For the text-containing cell, return its midpoint in (x, y) coordinate format. 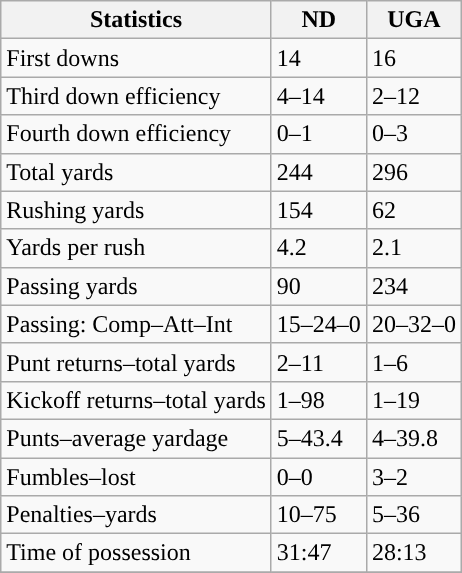
154 (318, 210)
2–12 (414, 96)
Kickoff returns–total yards (136, 400)
ND (318, 20)
5–43.4 (318, 438)
Yards per rush (136, 248)
Statistics (136, 20)
1–98 (318, 400)
28:13 (414, 553)
31:47 (318, 553)
Fumbles–lost (136, 477)
First downs (136, 58)
5–36 (414, 515)
4–14 (318, 96)
Punts–average yardage (136, 438)
Third down efficiency (136, 96)
Punt returns–total yards (136, 362)
244 (318, 172)
4.2 (318, 248)
0–1 (318, 134)
0–3 (414, 134)
UGA (414, 20)
1–19 (414, 400)
Rushing yards (136, 210)
3–2 (414, 477)
0–0 (318, 477)
Total yards (136, 172)
4–39.8 (414, 438)
15–24–0 (318, 324)
Time of possession (136, 553)
296 (414, 172)
1–6 (414, 362)
62 (414, 210)
Fourth down efficiency (136, 134)
Passing: Comp–Att–Int (136, 324)
Penalties–yards (136, 515)
234 (414, 286)
20–32–0 (414, 324)
Passing yards (136, 286)
14 (318, 58)
16 (414, 58)
10–75 (318, 515)
2.1 (414, 248)
2–11 (318, 362)
90 (318, 286)
